Return the (X, Y) coordinate for the center point of the cell that contains the specified text.  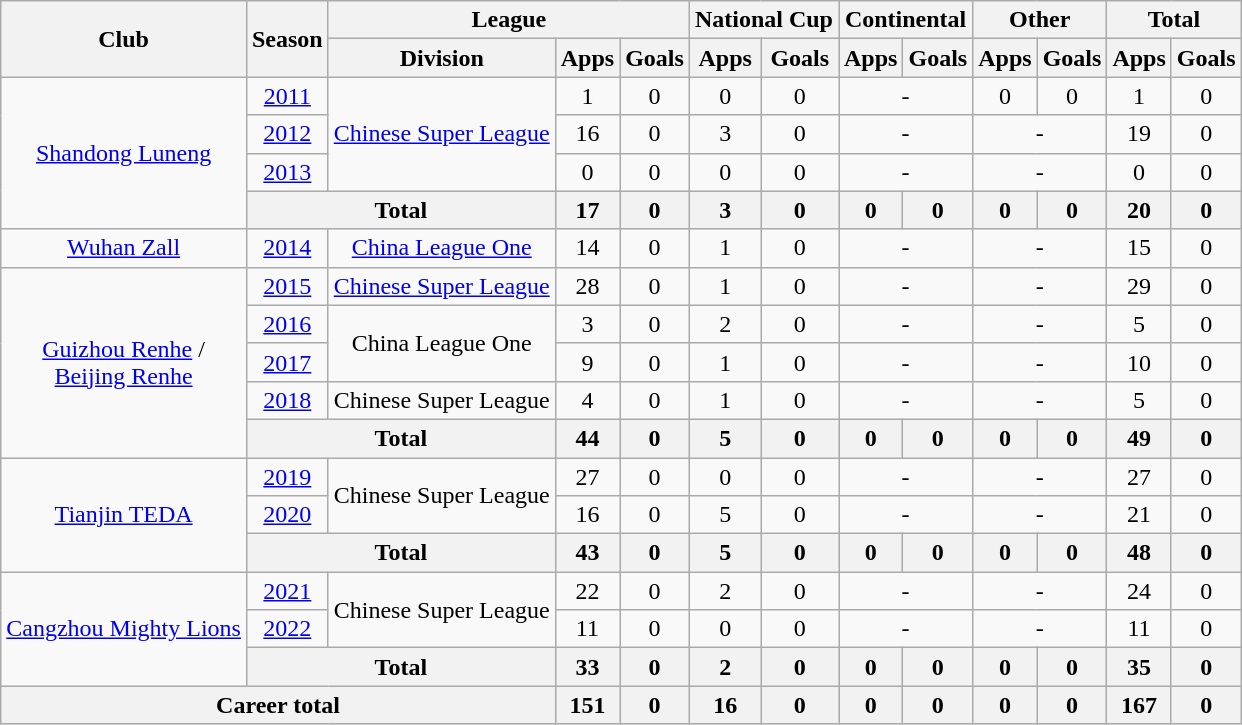
Club (124, 39)
2016 (287, 324)
Season (287, 39)
2022 (287, 629)
14 (587, 248)
League (508, 20)
167 (1139, 705)
35 (1139, 667)
33 (587, 667)
43 (587, 553)
Shandong Luneng (124, 153)
9 (587, 362)
22 (587, 591)
44 (587, 438)
17 (587, 210)
2014 (287, 248)
21 (1139, 515)
2015 (287, 286)
Division (442, 58)
Continental (905, 20)
24 (1139, 591)
49 (1139, 438)
2018 (287, 400)
20 (1139, 210)
2021 (287, 591)
29 (1139, 286)
15 (1139, 248)
2019 (287, 477)
Cangzhou Mighty Lions (124, 629)
Tianjin TEDA (124, 515)
Other (1040, 20)
National Cup (764, 20)
10 (1139, 362)
4 (587, 400)
2020 (287, 515)
48 (1139, 553)
151 (587, 705)
19 (1139, 134)
28 (587, 286)
2017 (287, 362)
2012 (287, 134)
2013 (287, 172)
Wuhan Zall (124, 248)
Guizhou Renhe /Beijing Renhe (124, 362)
Career total (278, 705)
2011 (287, 96)
